Return [X, Y] of the center of cell containing provided text 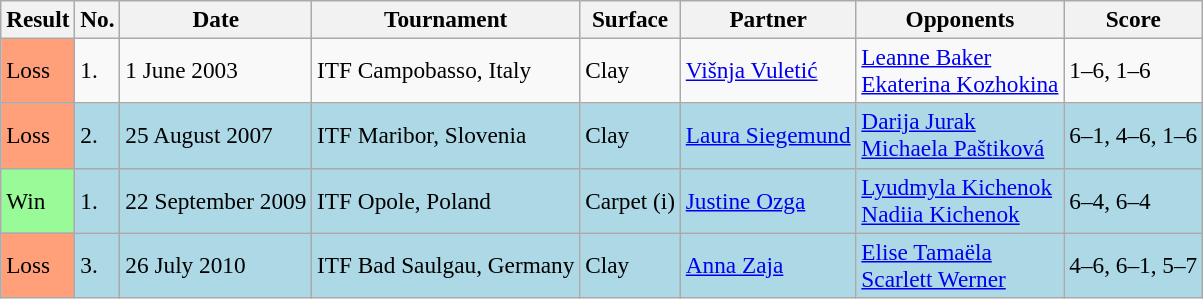
Win [38, 200]
Result [38, 19]
26 July 2010 [216, 264]
No. [98, 19]
Justine Ozga [768, 200]
Surface [630, 19]
Carpet (i) [630, 200]
Score [1134, 19]
Date [216, 19]
ITF Bad Saulgau, Germany [446, 264]
Tournament [446, 19]
Opponents [960, 19]
6–1, 4–6, 1–6 [1134, 136]
3. [98, 264]
Elise Tamaëla Scarlett Werner [960, 264]
25 August 2007 [216, 136]
Leanne Baker Ekaterina Kozhokina [960, 70]
2. [98, 136]
22 September 2009 [216, 200]
ITF Opole, Poland [446, 200]
6–4, 6–4 [1134, 200]
1–6, 1–6 [1134, 70]
4–6, 6–1, 5–7 [1134, 264]
Višnja Vuletić [768, 70]
Partner [768, 19]
Darija Jurak Michaela Paštiková [960, 136]
ITF Campobasso, Italy [446, 70]
Anna Zaja [768, 264]
Lyudmyla Kichenok Nadiia Kichenok [960, 200]
Laura Siegemund [768, 136]
1 June 2003 [216, 70]
ITF Maribor, Slovenia [446, 136]
